Determine the [X, Y] coordinate at the center of the cell enclosing the given text.  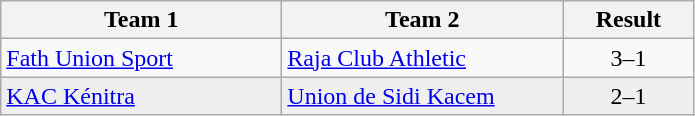
KAC Kénitra [142, 96]
2–1 [628, 96]
Raja Club Athletic [422, 58]
Fath Union Sport [142, 58]
3–1 [628, 58]
Result [628, 20]
Union de Sidi Kacem [422, 96]
Team 2 [422, 20]
Team 1 [142, 20]
